Scan for the cell matching the given text and deliver its [X, Y] coordinate at center. 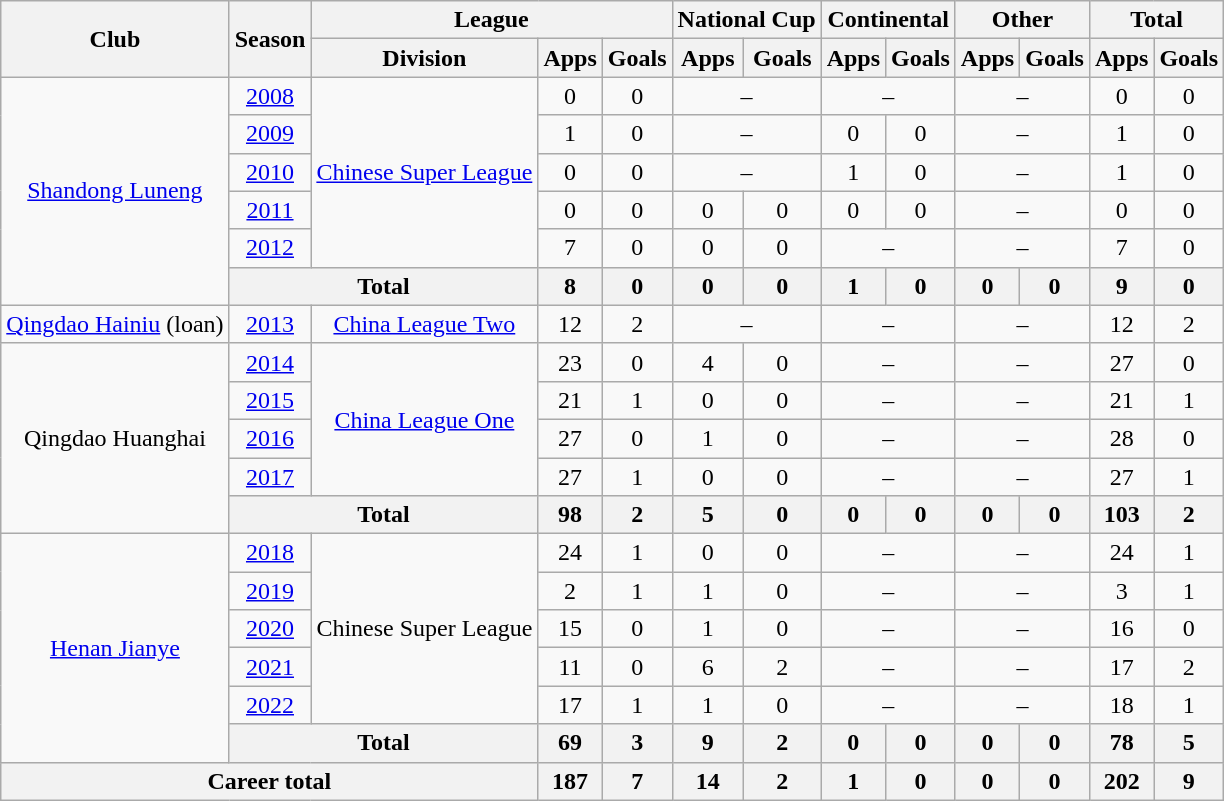
8 [570, 286]
China League Two [424, 324]
Henan Jianye [115, 648]
2014 [270, 362]
2010 [270, 172]
11 [570, 667]
202 [1121, 781]
14 [708, 781]
18 [1121, 705]
Season [270, 39]
98 [570, 515]
Career total [270, 781]
2013 [270, 324]
2022 [270, 705]
2012 [270, 248]
League [492, 20]
2009 [270, 134]
Continental [888, 20]
78 [1121, 743]
Club [115, 39]
2011 [270, 210]
2020 [270, 629]
Other [1022, 20]
4 [708, 362]
2021 [270, 667]
2008 [270, 96]
16 [1121, 629]
2017 [270, 477]
2015 [270, 400]
69 [570, 743]
2019 [270, 591]
15 [570, 629]
28 [1121, 438]
2018 [270, 553]
National Cup [746, 20]
Qingdao Hainiu (loan) [115, 324]
187 [570, 781]
Shandong Luneng [115, 191]
Qingdao Huanghai [115, 438]
China League One [424, 419]
2016 [270, 438]
23 [570, 362]
6 [708, 667]
103 [1121, 515]
Division [424, 58]
